Extract the (X, Y) coordinate from the center of the cell holding the provided text.  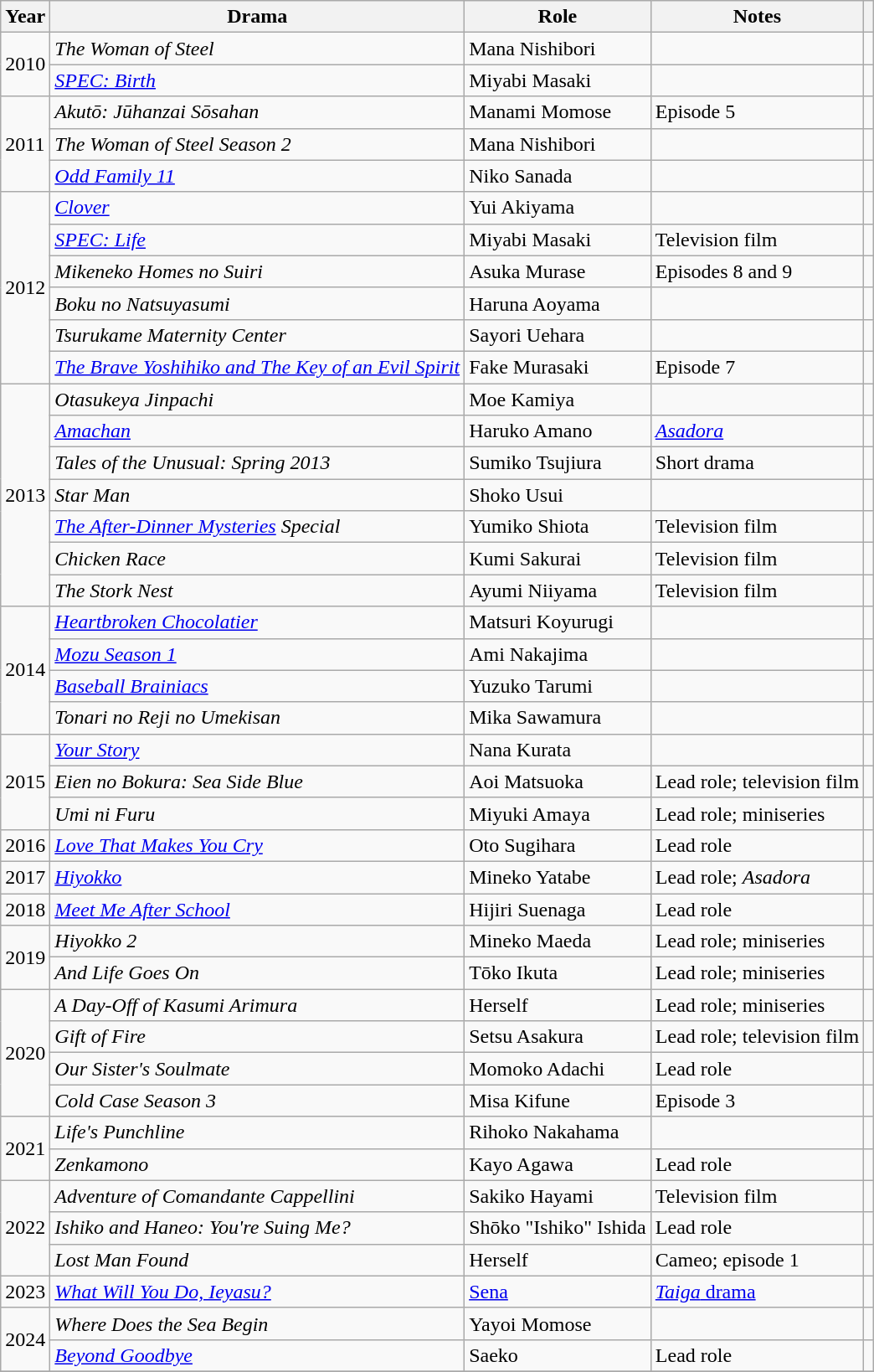
Lead role; Asadora (757, 877)
Yui Akiyama (558, 208)
Matsuri Koyurugi (558, 622)
Yumiko Shiota (558, 527)
Role (558, 17)
Short drama (757, 463)
Miyuki Amaya (558, 813)
Ami Nakajima (558, 654)
Star Man (258, 495)
Episode 5 (757, 112)
Sakiko Hayami (558, 1196)
Drama (258, 17)
2023 (25, 1292)
2018 (25, 909)
2019 (25, 957)
Lost Man Found (258, 1260)
The Woman of Steel (258, 49)
Year (25, 17)
Boku no Natsuyasumi (258, 303)
2014 (25, 670)
The After-Dinner Mysteries Special (258, 527)
Love That Makes You Cry (258, 845)
Momoko Adachi (558, 1069)
Cold Case Season 3 (258, 1101)
Saeko (558, 1355)
Meet Me After School (258, 909)
2022 (25, 1228)
The Woman of Steel Season 2 (258, 144)
2013 (25, 495)
2016 (25, 845)
SPEC: Birth (258, 80)
Taiga drama (757, 1292)
Setsu Asakura (558, 1037)
Mineko Yatabe (558, 877)
2020 (25, 1053)
Life's Punchline (258, 1132)
Shōko "Ishiko" Ishida (558, 1228)
Mika Sawamura (558, 718)
Mineko Maeda (558, 941)
Asuka Murase (558, 271)
Tonari no Reji no Umekisan (258, 718)
Yayoi Momose (558, 1323)
Ishiko and Haneo: You're Suing Me? (258, 1228)
Eien no Bokura: Sea Side Blue (258, 781)
Baseball Brainiacs (258, 686)
Mikeneko Homes no Suiri (258, 271)
Tsurukame Maternity Center (258, 335)
The Stork Nest (258, 591)
Aoi Matsuoka (558, 781)
Cameo; episode 1 (757, 1260)
Yuzuko Tarumi (558, 686)
Hiyokko (258, 877)
Fake Murasaki (558, 367)
Episode 3 (757, 1101)
Manami Momose (558, 112)
Misa Kifune (558, 1101)
Haruko Amano (558, 431)
Notes (757, 17)
Mozu Season 1 (258, 654)
The Brave Yoshihiko and The Key of an Evil Spirit (258, 367)
Episodes 8 and 9 (757, 271)
Kayo Agawa (558, 1164)
Your Story (258, 750)
Odd Family 11 (258, 176)
Akutō: Jūhanzai Sōsahan (258, 112)
Ayumi Niiyama (558, 591)
Heartbroken Chocolatier (258, 622)
2012 (25, 287)
What Will You Do, Ieyasu? (258, 1292)
2015 (25, 781)
Episode 7 (757, 367)
Chicken Race (258, 559)
SPEC: Life (258, 240)
Tales of the Unusual: Spring 2013 (258, 463)
Adventure of Comandante Cappellini (258, 1196)
2021 (25, 1148)
Amachan (258, 431)
And Life Goes On (258, 973)
Tōko Ikuta (558, 973)
Oto Sugihara (558, 845)
Zenkamono (258, 1164)
Shoko Usui (558, 495)
Kumi Sakurai (558, 559)
2017 (25, 877)
Otasukeya Jinpachi (258, 400)
Sayori Uehara (558, 335)
Asadora (757, 431)
2024 (25, 1339)
2010 (25, 64)
Gift of Fire (258, 1037)
Sumiko Tsujiura (558, 463)
Where Does the Sea Begin (258, 1323)
Moe Kamiya (558, 400)
Hiyokko 2 (258, 941)
Our Sister's Soulmate (258, 1069)
A Day-Off of Kasumi Arimura (258, 1005)
2011 (25, 144)
Niko Sanada (558, 176)
Beyond Goodbye (258, 1355)
Umi ni Furu (258, 813)
Clover (258, 208)
Hijiri Suenaga (558, 909)
Rihoko Nakahama (558, 1132)
Sena (558, 1292)
Haruna Aoyama (558, 303)
Nana Kurata (558, 750)
